Detect which cell encompasses the target text, then output its [X, Y] center coordinate. 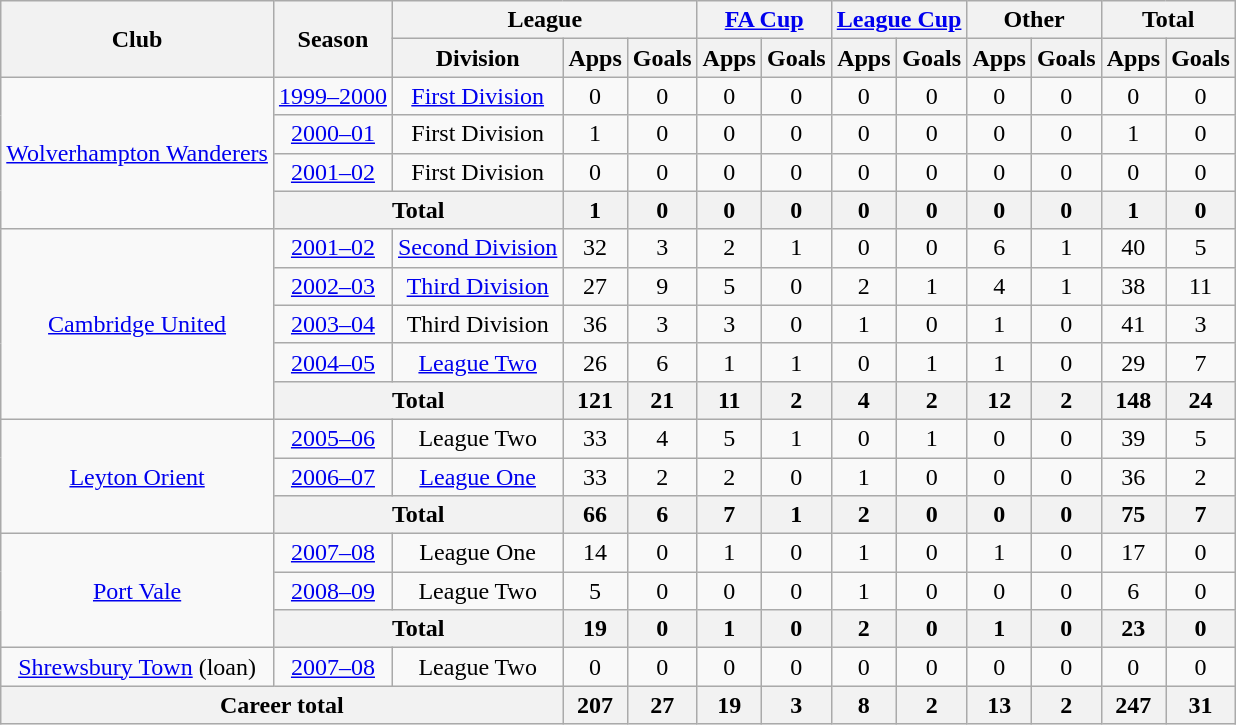
2008–09 [332, 591]
14 [595, 553]
9 [662, 286]
Club [138, 39]
Shrewsbury Town (loan) [138, 667]
Cambridge United [138, 324]
38 [1133, 286]
League Cup [899, 20]
121 [595, 400]
Port Vale [138, 591]
FA Cup [764, 20]
Second Division [477, 248]
Leyton Orient [138, 476]
13 [999, 705]
41 [1133, 324]
2000–01 [332, 134]
29 [1133, 362]
247 [1133, 705]
21 [662, 400]
148 [1133, 400]
2002–03 [332, 286]
8 [864, 705]
2004–05 [332, 362]
75 [1133, 515]
66 [595, 515]
Division [477, 58]
Season [332, 39]
League [544, 20]
Wolverhampton Wanderers [138, 153]
24 [1201, 400]
31 [1201, 705]
17 [1133, 553]
2003–04 [332, 324]
12 [999, 400]
2006–07 [332, 477]
39 [1133, 438]
26 [595, 362]
40 [1133, 248]
23 [1133, 629]
Career total [282, 705]
Other [1034, 20]
207 [595, 705]
2005–06 [332, 438]
32 [595, 248]
1999–2000 [332, 96]
